Scan for the cell matching the given text and deliver its (x, y) coordinate at center. 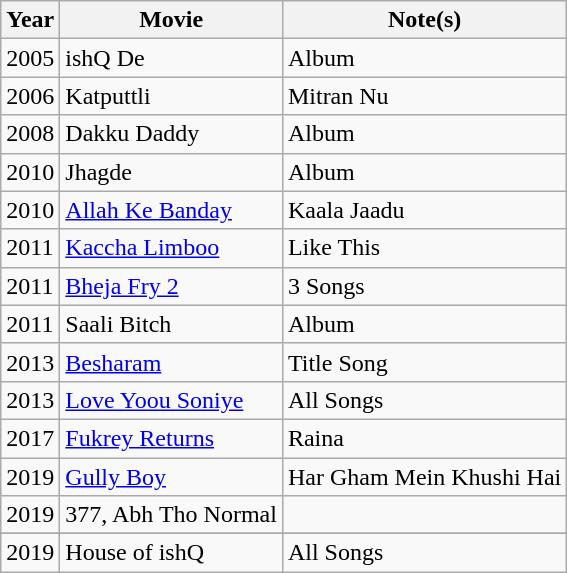
Saali Bitch (172, 324)
Bheja Fry 2 (172, 286)
Kaala Jaadu (424, 210)
Allah Ke Banday (172, 210)
Gully Boy (172, 477)
Movie (172, 20)
2006 (30, 96)
Har Gham Mein Khushi Hai (424, 477)
Fukrey Returns (172, 438)
House of ishQ (172, 553)
Katputtli (172, 96)
ishQ De (172, 58)
2008 (30, 134)
Mitran Nu (424, 96)
Year (30, 20)
3 Songs (424, 286)
377, Abh Tho Normal (172, 515)
2017 (30, 438)
Kaccha Limboo (172, 248)
Dakku Daddy (172, 134)
Jhagde (172, 172)
Note(s) (424, 20)
Title Song (424, 362)
2005 (30, 58)
Like This (424, 248)
Love Yoou Soniye (172, 400)
Besharam (172, 362)
Raina (424, 438)
